Find where the given text appears and provide that cell's center as (X, Y) coordinate. 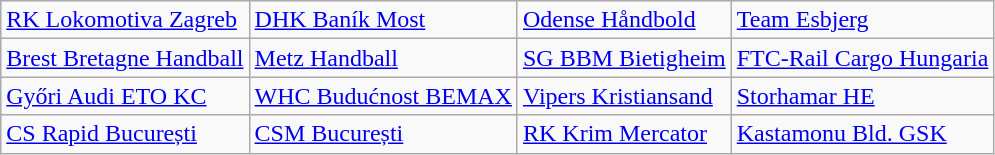
DHK Baník Most (383, 20)
Vipers Kristiansand (624, 96)
WHC Budućnost BEMAX (383, 96)
Team Esbjerg (862, 20)
SG BBM Bietigheim (624, 58)
Odense Håndbold (624, 20)
Győri Audi ETO KC (125, 96)
CS Rapid București (125, 134)
RK Krim Mercator (624, 134)
CSM București (383, 134)
FTC-Rail Cargo Hungaria (862, 58)
Metz Handball (383, 58)
RK Lokomotiva Zagreb (125, 20)
Storhamar HE (862, 96)
Brest Bretagne Handball (125, 58)
Kastamonu Bld. GSK (862, 134)
